Find where the given text appears and provide that cell's center as [X, Y] coordinate. 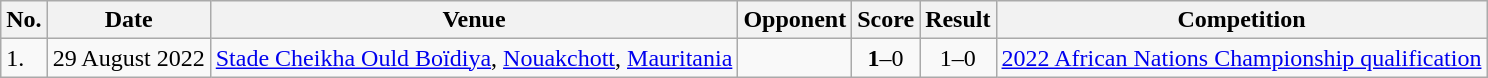
Date [128, 20]
Score [886, 20]
1. [24, 58]
Result [958, 20]
No. [24, 20]
Stade Cheikha Ould Boïdiya, Nouakchott, Mauritania [474, 58]
2022 African Nations Championship qualification [1242, 58]
Venue [474, 20]
Competition [1242, 20]
29 August 2022 [128, 58]
Opponent [795, 20]
